Locate the cell with the specified text and output its (x, y) center coordinate. 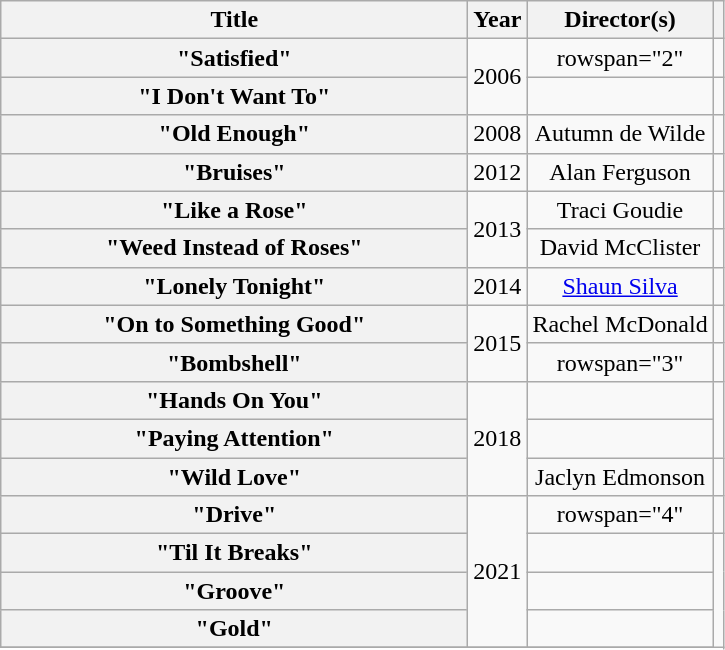
"Drive" (234, 515)
rowspan="2" (620, 58)
2006 (498, 77)
Traci Goudie (620, 210)
2018 (498, 438)
"Wild Love" (234, 477)
"Lonely Tonight" (234, 286)
2013 (498, 229)
"Weed Instead of Roses" (234, 248)
Year (498, 20)
Director(s) (620, 20)
"Hands On You" (234, 400)
rowspan="4" (620, 515)
"Gold" (234, 629)
"Old Enough" (234, 134)
2014 (498, 286)
2008 (498, 134)
2015 (498, 343)
Title (234, 20)
"I Don't Want To" (234, 96)
"Like a Rose" (234, 210)
"Paying Attention" (234, 438)
"On to Something Good" (234, 324)
2012 (498, 172)
Shaun Silva (620, 286)
Alan Ferguson (620, 172)
"Til It Breaks" (234, 553)
"Satisfied" (234, 58)
Jaclyn Edmonson (620, 477)
Autumn de Wilde (620, 134)
"Bombshell" (234, 362)
Rachel McDonald (620, 324)
2021 (498, 572)
David McClister (620, 248)
"Groove" (234, 591)
rowspan="3" (620, 362)
"Bruises" (234, 172)
